Find where the given text appears and provide that cell's center as [x, y] coordinate. 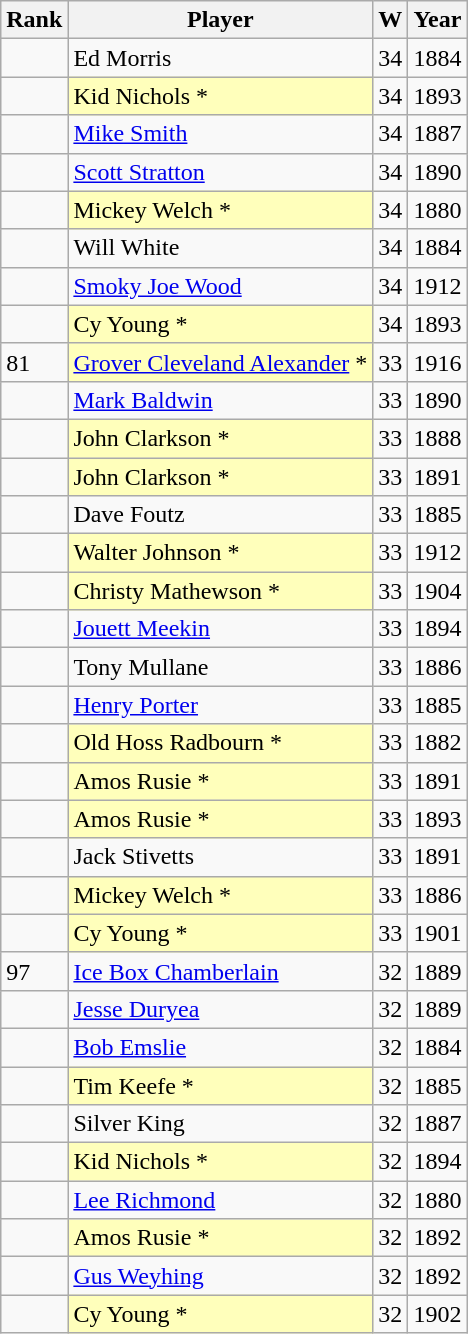
Lee Richmond [220, 1200]
Mark Baldwin [220, 400]
Grover Cleveland Alexander * [220, 362]
1888 [438, 438]
Old Hoss Radbourn * [220, 743]
Jack Stivetts [220, 857]
Tim Keefe * [220, 1085]
1901 [438, 933]
Player [220, 20]
Henry Porter [220, 705]
Will White [220, 248]
Jouett Meekin [220, 629]
Christy Mathewson * [220, 591]
Dave Foutz [220, 515]
1904 [438, 591]
Scott Stratton [220, 172]
Jesse Duryea [220, 1009]
Bob Emslie [220, 1047]
Rank [34, 20]
1902 [438, 1314]
Smoky Joe Wood [220, 286]
Ed Morris [220, 58]
Year [438, 20]
Gus Weyhing [220, 1276]
Ice Box Chamberlain [220, 971]
81 [34, 362]
Walter Johnson * [220, 553]
97 [34, 971]
1882 [438, 743]
Mike Smith [220, 134]
1916 [438, 362]
Silver King [220, 1124]
W [390, 20]
Tony Mullane [220, 667]
